Identify which cell holds the provided text, then report its (X, Y) central coordinate. 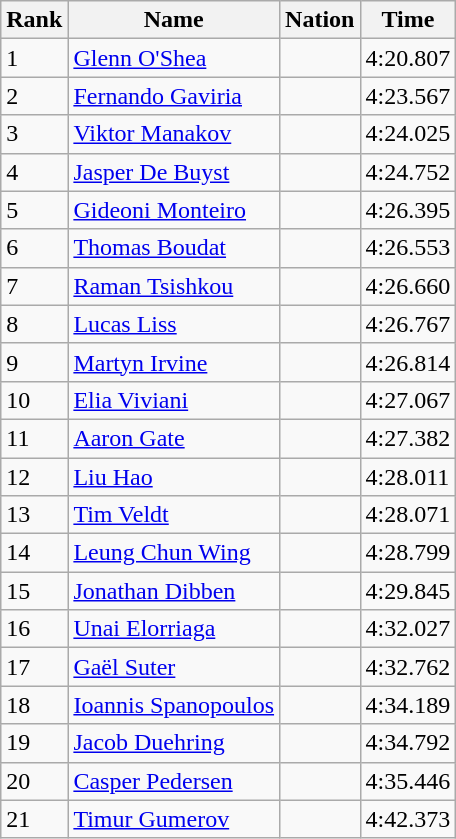
4:23.567 (408, 96)
Elia Viviani (174, 400)
20 (34, 781)
Timur Gumerov (174, 819)
4:28.799 (408, 553)
4:29.845 (408, 591)
1 (34, 58)
19 (34, 743)
12 (34, 477)
4:42.373 (408, 819)
Nation (320, 20)
4:26.395 (408, 210)
Rank (34, 20)
5 (34, 210)
15 (34, 591)
Martyn Irvine (174, 362)
4:26.553 (408, 248)
Unai Elorriaga (174, 629)
2 (34, 96)
4:24.025 (408, 134)
Tim Veldt (174, 515)
10 (34, 400)
4:26.660 (408, 286)
4:34.189 (408, 705)
9 (34, 362)
4:27.382 (408, 438)
Fernando Gaviria (174, 96)
4 (34, 172)
8 (34, 324)
3 (34, 134)
Casper Pedersen (174, 781)
4:28.071 (408, 515)
13 (34, 515)
Jonathan Dibben (174, 591)
11 (34, 438)
Lucas Liss (174, 324)
17 (34, 667)
4:34.792 (408, 743)
Thomas Boudat (174, 248)
4:24.752 (408, 172)
Gideoni Monteiro (174, 210)
4:35.446 (408, 781)
Glenn O'Shea (174, 58)
18 (34, 705)
4:20.807 (408, 58)
4:26.814 (408, 362)
Viktor Manakov (174, 134)
4:28.011 (408, 477)
Jacob Duehring (174, 743)
Name (174, 20)
Raman Tsishkou (174, 286)
Liu Hao (174, 477)
16 (34, 629)
Leung Chun Wing (174, 553)
Jasper De Buyst (174, 172)
7 (34, 286)
Gaël Suter (174, 667)
6 (34, 248)
14 (34, 553)
4:26.767 (408, 324)
Ioannis Spanopoulos (174, 705)
Aaron Gate (174, 438)
21 (34, 819)
Time (408, 20)
4:32.762 (408, 667)
4:32.027 (408, 629)
4:27.067 (408, 400)
